Output the (X, Y) coordinate of the center of the cell containing the given text.  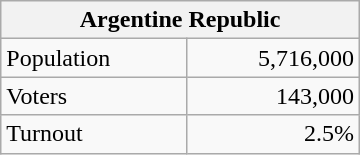
Turnout (94, 134)
2.5% (274, 134)
143,000 (274, 96)
5,716,000 (274, 58)
Argentine Republic (180, 20)
Population (94, 58)
Voters (94, 96)
